Determine the [X, Y] coordinate at the center of the cell enclosing the given text.  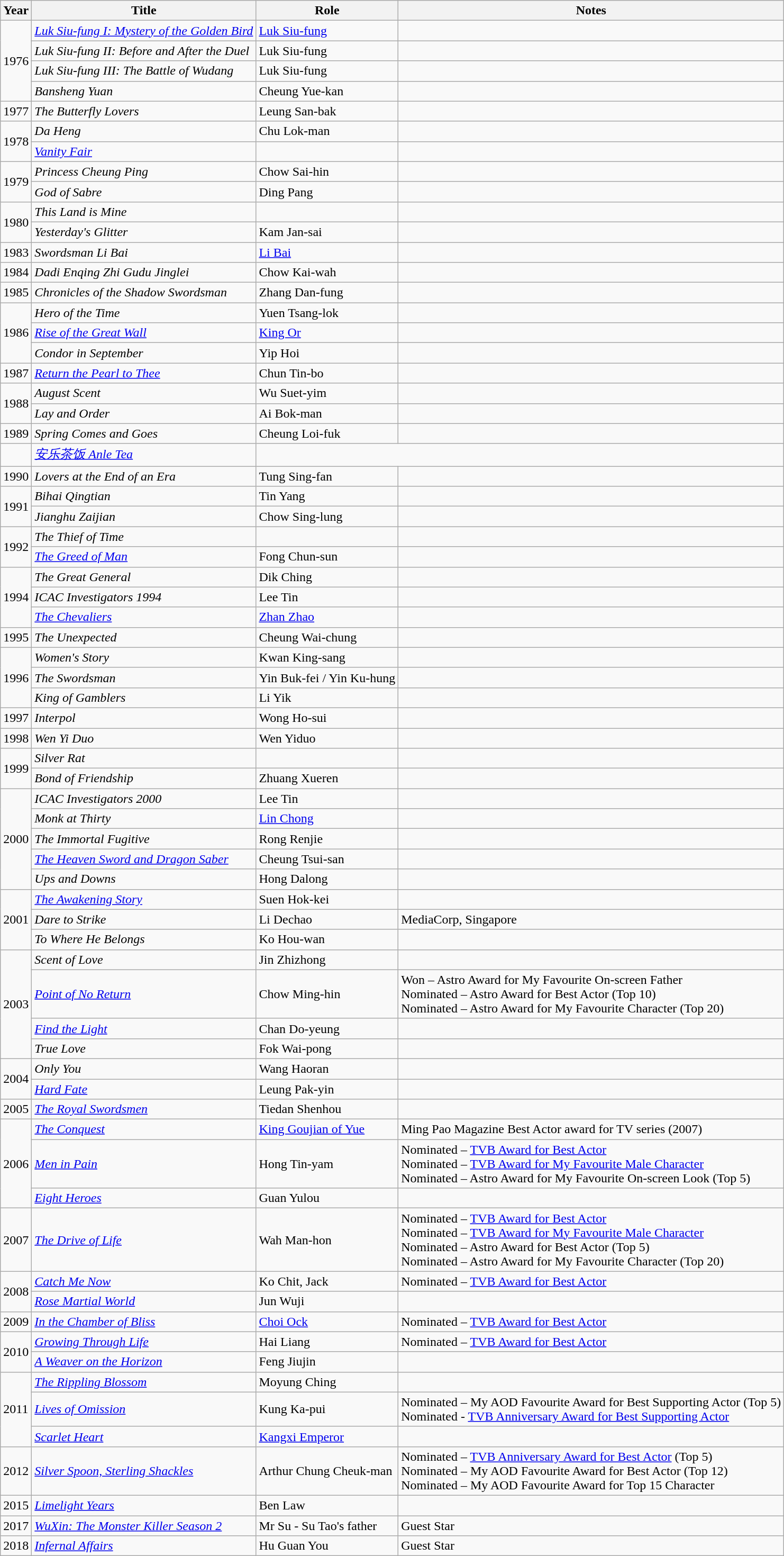
The Chevaliers [144, 617]
Chow Ming-hin [327, 994]
1992 [16, 547]
Kung Ka-pui [327, 1409]
2009 [16, 1322]
1988 [16, 403]
Scarlet Heart [144, 1436]
In the Chamber of Bliss [144, 1322]
Zhang Dan-fung [327, 293]
The Unexpected [144, 637]
Da Heng [144, 131]
2001 [16, 919]
1980 [16, 222]
King Goujian of Yue [327, 1129]
1979 [16, 182]
Guan Yulou [327, 1198]
King Or [327, 333]
2006 [16, 1164]
Wu Suet-yim [327, 393]
Kangxi Emperor [327, 1436]
2011 [16, 1409]
Hai Liang [327, 1342]
Wong Ho-sui [327, 718]
Moyung Ching [327, 1382]
WuXin: The Monster Killer Season 2 [144, 1526]
Ups and Downs [144, 879]
Arthur Chung Cheuk-man [327, 1471]
Title [144, 11]
ICAC Investigators 2000 [144, 799]
The Greed of Man [144, 557]
The Immortal Fugitive [144, 839]
Ben Law [327, 1505]
The Rippling Blossom [144, 1382]
Princess Cheung Ping [144, 171]
Leung San-bak [327, 111]
Kam Jan-sai [327, 232]
2000 [16, 839]
Leung Pak-yin [327, 1089]
Cheung Yue-kan [327, 91]
2010 [16, 1352]
The Butterfly Lovers [144, 111]
Wen Yiduo [327, 738]
Bond of Friendship [144, 779]
1994 [16, 597]
Jin Zhizhong [327, 960]
Silver Spoon, Sterling Shackles [144, 1471]
Scent of Love [144, 960]
Kwan King-sang [327, 657]
Chun Tin-bo [327, 373]
Chow Sing-lung [327, 517]
God of Sabre [144, 192]
Rong Renjie [327, 839]
August Scent [144, 393]
Year [16, 11]
Men in Pain [144, 1164]
1983 [16, 252]
Return the Pearl to Thee [144, 373]
Yuen Tsang-lok [327, 313]
Dik Ching [327, 577]
Women's Story [144, 657]
Chan Do-yeung [327, 1028]
1986 [16, 333]
Li Yik [327, 698]
Chu Lok-man [327, 131]
Jun Wuji [327, 1301]
2003 [16, 1004]
2007 [16, 1240]
To Where He Belongs [144, 939]
1984 [16, 273]
Cheung Wai-chung [327, 637]
Mr Su - Su Tao's father [327, 1526]
ICAC Investigators 1994 [144, 597]
2008 [16, 1291]
Ai Bok-man [327, 413]
1989 [16, 433]
1995 [16, 637]
1990 [16, 476]
Rise of the Great Wall [144, 333]
Dare to Strike [144, 919]
Nominated – My AOD Favourite Award for Best Supporting Actor (Top 5)Nominated - TVB Anniversary Award for Best Supporting Actor [591, 1409]
Tung Sing-fan [327, 476]
Eight Heroes [144, 1198]
Dadi Enqing Zhi Gudu Jinglei [144, 273]
The Awakening Story [144, 899]
Tiedan Shenhou [327, 1109]
Suen Hok-kei [327, 899]
Chow Kai-wah [327, 273]
1976 [16, 61]
Cheung Tsui-san [327, 859]
1987 [16, 373]
1998 [16, 738]
Hong Tin-yam [327, 1164]
Growing Through Life [144, 1342]
Swordsman Li Bai [144, 252]
This Land is Mine [144, 212]
A Weaver on the Horizon [144, 1362]
1977 [16, 111]
True Love [144, 1048]
Interpol [144, 718]
1991 [16, 506]
Wah Man-hon [327, 1240]
2015 [16, 1505]
Yesterday's Glitter [144, 232]
Spring Comes and Goes [144, 433]
MediaCorp, Singapore [591, 919]
Luk Siu-fung II: Before and After the Duel [144, 51]
Yin Buk-fei / Yin Ku-hung [327, 677]
Hard Fate [144, 1089]
Bihai Qingtian [144, 496]
The Heaven Sword and Dragon Saber [144, 859]
2018 [16, 1546]
Chow Sai-hin [327, 171]
Choi Ock [327, 1322]
Role [327, 11]
Lin Chong [327, 819]
Lives of Omission [144, 1409]
Ko Hou-wan [327, 939]
2012 [16, 1471]
Rose Martial World [144, 1301]
Fok Wai-pong [327, 1048]
Hu Guan You [327, 1546]
Luk Siu-fung III: The Battle of Wudang [144, 71]
King of Gamblers [144, 698]
2005 [16, 1109]
Ming Pao Magazine Best Actor award for TV series (2007) [591, 1129]
1978 [16, 141]
1985 [16, 293]
Infernal Affairs [144, 1546]
Bansheng Yuan [144, 91]
Yip Hoi [327, 353]
1996 [16, 677]
1997 [16, 718]
Find the Light [144, 1028]
Point of No Return [144, 994]
Monk at Thirty [144, 819]
Notes [591, 11]
The Conquest [144, 1129]
The Great General [144, 577]
Hong Dalong [327, 879]
Hero of the Time [144, 313]
Vanity Fair [144, 151]
Zhan Zhao [327, 617]
Feng Jiujin [327, 1362]
安乐茶饭 Anle Tea [144, 455]
Li Bai [327, 252]
Only You [144, 1069]
The Swordsman [144, 677]
Ding Pang [327, 192]
2004 [16, 1079]
Condor in September [144, 353]
Ko Chit, Jack [327, 1281]
Fong Chun-sun [327, 557]
The Thief of Time [144, 537]
Wen Yi Duo [144, 738]
Tin Yang [327, 496]
2017 [16, 1526]
Jianghu Zaijian [144, 517]
Catch Me Now [144, 1281]
Limelight Years [144, 1505]
Chronicles of the Shadow Swordsman [144, 293]
Zhuang Xueren [327, 779]
Wang Haoran [327, 1069]
Li Dechao [327, 919]
Lay and Order [144, 413]
Lovers at the End of an Era [144, 476]
Silver Rat [144, 758]
The Royal Swordsmen [144, 1109]
Luk Siu-fung I: Mystery of the Golden Bird [144, 31]
The Drive of Life [144, 1240]
1999 [16, 768]
Cheung Loi-fuk [327, 433]
